Output the (x, y) coordinate of the center of the cell containing the given text.  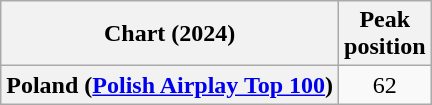
62 (385, 85)
Poland (Polish Airplay Top 100) (170, 85)
Peakposition (385, 34)
Chart (2024) (170, 34)
